Search for the cell housing the specified text and yield its [x, y] center coordinate. 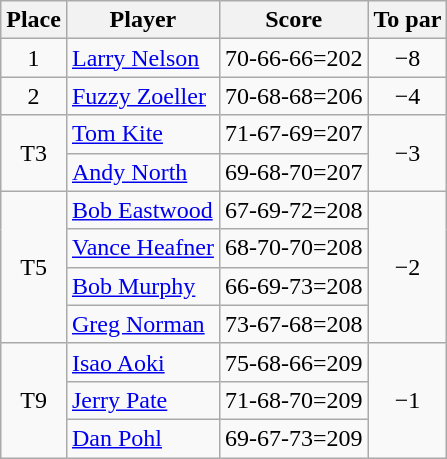
69-67-73=209 [294, 438]
73-67-68=208 [294, 324]
69-68-70=207 [294, 172]
−1 [408, 400]
Bob Eastwood [142, 210]
Larry Nelson [142, 58]
67-69-72=208 [294, 210]
Place [34, 20]
Greg Norman [142, 324]
Fuzzy Zoeller [142, 96]
−2 [408, 267]
70-68-68=206 [294, 96]
Vance Heafner [142, 248]
−8 [408, 58]
Andy North [142, 172]
T5 [34, 267]
Jerry Pate [142, 400]
Bob Murphy [142, 286]
68-70-70=208 [294, 248]
T9 [34, 400]
Player [142, 20]
1 [34, 58]
Isao Aoki [142, 362]
66-69-73=208 [294, 286]
−3 [408, 153]
71-68-70=209 [294, 400]
To par [408, 20]
2 [34, 96]
Dan Pohl [142, 438]
−4 [408, 96]
70-66-66=202 [294, 58]
71-67-69=207 [294, 134]
T3 [34, 153]
Score [294, 20]
Tom Kite [142, 134]
75-68-66=209 [294, 362]
